Provide the [x, y] coordinate of the cell's center where the given text is located.  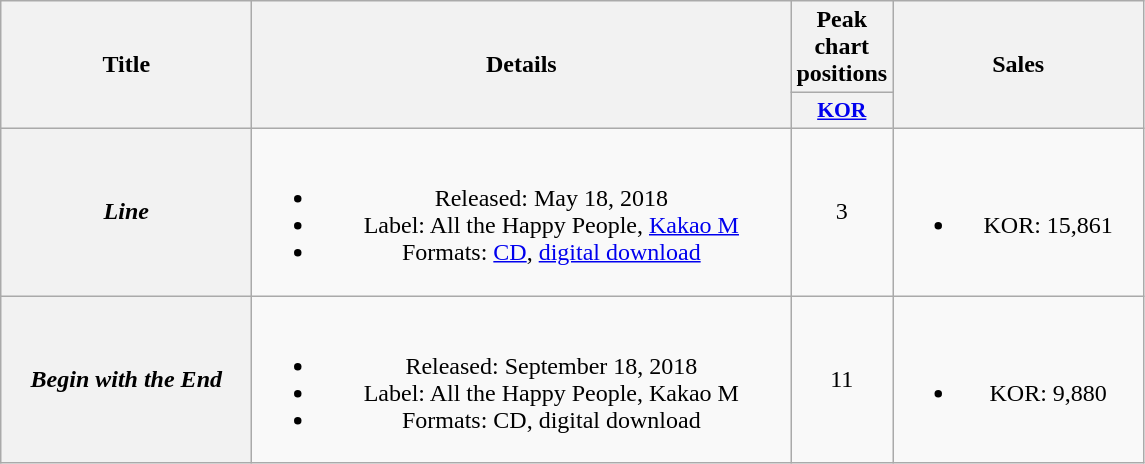
Details [522, 65]
Sales [1018, 65]
Line [126, 212]
Title [126, 65]
Peak chart positions [842, 47]
3 [842, 212]
KOR: 9,880 [1018, 380]
Released: May 18, 2018Label: All the Happy People, Kakao MFormats: CD, digital download [522, 212]
KOR [842, 111]
Released: September 18, 2018Label: All the Happy People, Kakao MFormats: CD, digital download [522, 380]
11 [842, 380]
KOR: 15,861 [1018, 212]
Begin with the End [126, 380]
